Locate the cell with the specified text and output its (x, y) center coordinate. 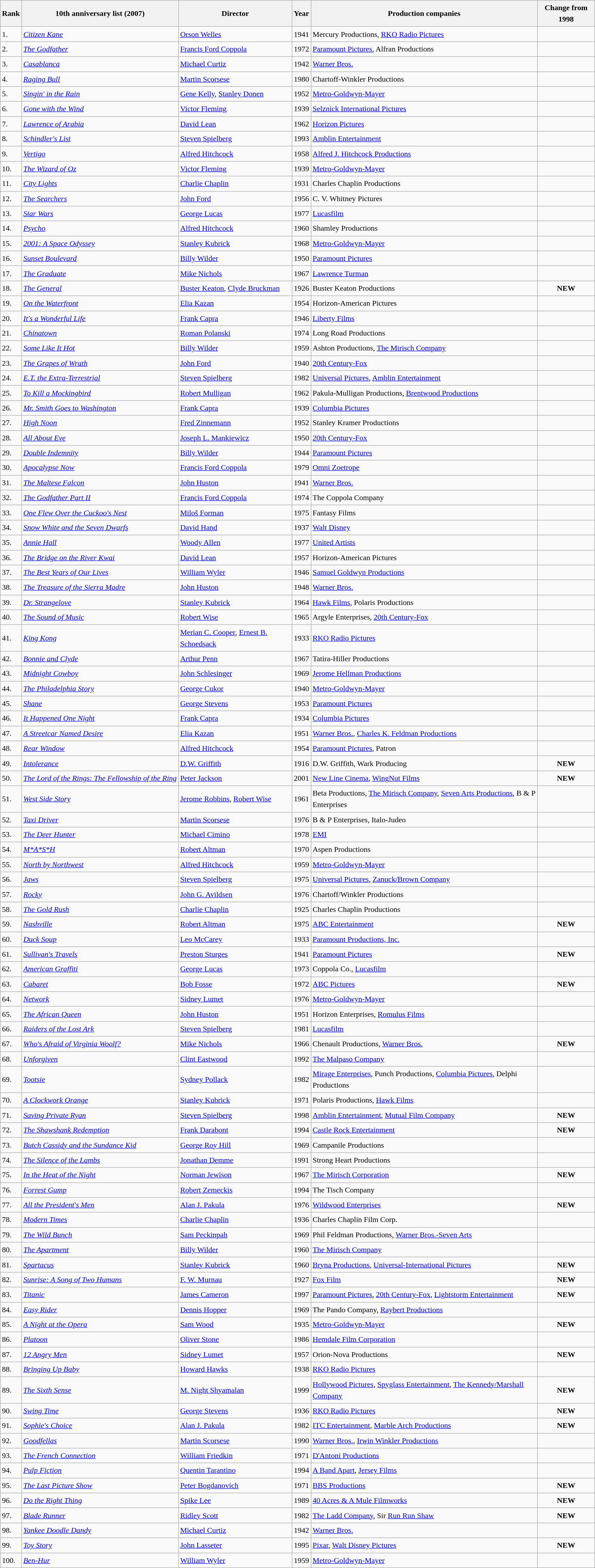
87. (11, 1354)
Alfred J. Hitchcock Productions (424, 154)
38. (11, 587)
1997 (301, 1294)
Orion-Nova Productions (424, 1354)
Paramount Pictures, Alfran Productions (424, 49)
A Band Apart, Jersey Films (424, 1470)
20. (11, 318)
84. (11, 1310)
D.W. Griffith, Wark Producing (424, 763)
13. (11, 214)
The Graduate (100, 273)
Frank Darabont (235, 1130)
Jonathan Demme (235, 1160)
To Kill a Mockingbird (100, 393)
91. (11, 1425)
1931 (301, 184)
62. (11, 969)
1998 (301, 1115)
Ben-Hur (100, 1560)
Buster Keaton, Clyde Bruckman (235, 288)
Change from 1998 (566, 13)
1937 (301, 527)
Bryna Productions, Universal-International Pictures (424, 1265)
Raging Bull (100, 79)
ITC Entertainment, Marble Arch Productions (424, 1425)
36. (11, 557)
The Apartment (100, 1250)
Easy Rider (100, 1310)
King Kong (100, 638)
81. (11, 1265)
The Ladd Company, Sir Run Run Shaw (424, 1516)
It Happened One Night (100, 719)
28. (11, 438)
69. (11, 1080)
98. (11, 1530)
The Godfather (100, 49)
42. (11, 658)
Universal Pictures, Zanuck/Brown Company (424, 879)
The Sixth Sense (100, 1390)
Fred Zinnemann (235, 423)
Sam Wood (235, 1324)
The Gold Rush (100, 909)
27. (11, 423)
M. Night Shyamalan (235, 1390)
Ashton Productions, The Mirisch Company (424, 348)
68. (11, 1059)
It's a Wonderful Life (100, 318)
1973 (301, 969)
Tootsie (100, 1080)
1999 (301, 1390)
Nashville (100, 924)
1926 (301, 288)
Mr. Smith Goes to Washington (100, 408)
The Coppola Company (424, 498)
Swing Time (100, 1411)
49. (11, 763)
F. W. Murnau (235, 1280)
Argyle Enterprises, 20th Century-Fox (424, 617)
Pixar, Walt Disney Pictures (424, 1545)
Chartoff-Winkler Productions (424, 79)
William Friedkin (235, 1456)
Jerome Hellman Productions (424, 674)
53. (11, 834)
High Noon (100, 423)
George Roy Hill (235, 1145)
David Hand (235, 527)
67. (11, 1044)
12 Angry Men (100, 1354)
Midnight Cowboy (100, 674)
74. (11, 1160)
Bonnie and Clyde (100, 658)
57. (11, 894)
Modern Times (100, 1220)
Leo McCarey (235, 939)
Horizon Enterprises, Romulus Films (424, 1014)
58. (11, 909)
51. (11, 799)
1948 (301, 587)
Pulp Fiction (100, 1470)
Sunset Boulevard (100, 259)
1927 (301, 1280)
Year (301, 13)
1944 (301, 453)
46. (11, 719)
86. (11, 1340)
18. (11, 288)
40. (11, 617)
85. (11, 1324)
Gene Kelly, Stanley Donen (235, 94)
Campanile Productions (424, 1145)
88. (11, 1369)
Chartoff/Winkler Productions (424, 894)
11. (11, 184)
American Graffiti (100, 969)
Clint Eastwood (235, 1059)
ABC Pictures (424, 984)
Mercury Productions, RKO Radio Pictures (424, 34)
Coppola Co., Lucasfilm (424, 969)
Citizen Kane (100, 34)
19. (11, 303)
Casablanca (100, 64)
Buster Keaton Productions (424, 288)
Fantasy Films (424, 513)
Samuel Goldwyn Productions (424, 573)
1935 (301, 1324)
48. (11, 749)
The Sound of Music (100, 617)
Do the Right Thing (100, 1500)
Jerome Robbins, Robert Wise (235, 799)
31. (11, 483)
1990 (301, 1441)
Production companies (424, 13)
33. (11, 513)
The Philadelphia Story (100, 689)
Tatira-Hiller Productions (424, 658)
The Pando Company, Raybert Productions (424, 1310)
The Mirisch Corporation (424, 1175)
Bringing Up Baby (100, 1369)
Hollywood Pictures, Spyglass Entertainment, The Kennedy/Marshall Company (424, 1390)
1953 (301, 703)
Norman Jewison (235, 1175)
32. (11, 498)
Aspen Productions (424, 850)
78. (11, 1220)
The Treasure of the Sierra Madre (100, 587)
61. (11, 954)
39. (11, 602)
92. (11, 1441)
Gone with the Wind (100, 109)
Sydney Pollack (235, 1080)
Saving Private Ryan (100, 1115)
Phil Feldman Productions, Warner Bros.-Seven Arts (424, 1235)
17. (11, 273)
Rocky (100, 894)
23. (11, 363)
Quentin Tarantino (235, 1470)
The French Connection (100, 1456)
Forrest Gump (100, 1190)
1978 (301, 834)
2001: A Space Odyssey (100, 243)
Hemdale Film Corporation (424, 1340)
The Godfather Part II (100, 498)
82. (11, 1280)
Some Like It Hot (100, 348)
35. (11, 543)
Spartacus (100, 1265)
Schindler's List (100, 139)
D.W. Griffith (235, 763)
Sam Peckinpah (235, 1235)
6. (11, 109)
Titanic (100, 1294)
41. (11, 638)
26. (11, 408)
Charles Chaplin Film Corp. (424, 1220)
25. (11, 393)
1968 (301, 243)
Cabaret (100, 984)
Paramount Pictures, 20th Century-Fox, Lightstorm Entertainment (424, 1294)
1986 (301, 1340)
Paramount Pictures, Patron (424, 749)
Apocalypse Now (100, 468)
Annie Hall (100, 543)
Sunrise: A Song of Two Humans (100, 1280)
1938 (301, 1369)
The Deer Hunter (100, 834)
75. (11, 1175)
James Cameron (235, 1294)
1992 (301, 1059)
Dennis Hopper (235, 1310)
On the Waterfront (100, 303)
1970 (301, 850)
14. (11, 229)
The Grapes of Wrath (100, 363)
1958 (301, 154)
Double Indemnity (100, 453)
United Artists (424, 543)
89. (11, 1390)
West Side Story (100, 799)
The General (100, 288)
E.T. the Extra-Terrestrial (100, 378)
The Wild Bunch (100, 1235)
1965 (301, 617)
The Silence of the Lambs (100, 1160)
Liberty Films (424, 318)
A Clockwork Orange (100, 1100)
55. (11, 864)
79. (11, 1235)
16. (11, 259)
97. (11, 1516)
Fox Film (424, 1280)
12. (11, 199)
Peter Bogdanovich (235, 1486)
22. (11, 348)
In the Heat of the Night (100, 1175)
95. (11, 1486)
George Cukor (235, 689)
10th anniversary list (2007) (100, 13)
Singin' in the Rain (100, 94)
1981 (301, 1029)
John Lasseter (235, 1545)
34. (11, 527)
100. (11, 1560)
Strong Heart Productions (424, 1160)
Yankee Doodle Dandy (100, 1530)
Joseph L. Mankiewicz (235, 438)
Star Wars (100, 214)
Bob Fosse (235, 984)
Shane (100, 703)
D'Antoni Productions (424, 1456)
Beta Productions, The Mirisch Company, Seven Arts Productions, B & P Enterprises (424, 799)
1925 (301, 909)
80. (11, 1250)
47. (11, 733)
60. (11, 939)
Long Road Productions (424, 333)
Lawrence of Arabia (100, 124)
Chinatown (100, 333)
Sullivan's Travels (100, 954)
BBS Productions (424, 1486)
4. (11, 79)
66. (11, 1029)
56. (11, 879)
Psycho (100, 229)
Warner Bros., Charles K. Feldman Productions (424, 733)
1989 (301, 1500)
37. (11, 573)
Taxi Driver (100, 820)
90. (11, 1411)
Spike Lee (235, 1500)
1964 (301, 602)
Robert Mulligan (235, 393)
50. (11, 778)
Lawrence Turman (424, 273)
Sophie's Choice (100, 1425)
Omni Zoetrope (424, 468)
John Schlesinger (235, 674)
The Bridge on the River Kwai (100, 557)
Howard Hawks (235, 1369)
70. (11, 1100)
Mirage Enterprises, Punch Productions, Columbia Pictures, Delphi Productions (424, 1080)
John G. Avildsen (235, 894)
Paramount Productions, Inc. (424, 939)
93. (11, 1456)
All About Eve (100, 438)
1979 (301, 468)
1. (11, 34)
ABC Entertainment (424, 924)
1995 (301, 1545)
Butch Cassidy and the Sundance Kid (100, 1145)
29. (11, 453)
Universal Pictures, Amblin Entertainment (424, 378)
59. (11, 924)
The Best Years of Our Lives (100, 573)
1991 (301, 1160)
44. (11, 689)
30. (11, 468)
83. (11, 1294)
94. (11, 1470)
Dr. Strangelove (100, 602)
Polaris Productions, Hawk Films (424, 1100)
Warner Bros., Irwin Winkler Productions (424, 1441)
24. (11, 378)
Director (235, 13)
Unforgiven (100, 1059)
Amblin Entertainment, Mutual Film Company (424, 1115)
Oliver Stone (235, 1340)
Arthur Penn (235, 658)
EMI (424, 834)
Pakula-Mulligan Productions, Brentwood Productions (424, 393)
Selznick International Pictures (424, 109)
Orson Welles (235, 34)
76. (11, 1190)
The African Queen (100, 1014)
77. (11, 1205)
Robert Zemeckis (235, 1190)
1956 (301, 199)
72. (11, 1130)
7. (11, 124)
1916 (301, 763)
Snow White and the Seven Dwarfs (100, 527)
Blade Runner (100, 1516)
8. (11, 139)
40 Acres & A Mule Filmworks (424, 1500)
9. (11, 154)
Miloš Forman (235, 513)
54. (11, 850)
Michael Cimino (235, 834)
A Streetcar Named Desire (100, 733)
Castle Rock Entertainment (424, 1130)
New Line Cinema, WingNut Films (424, 778)
2001 (301, 778)
43. (11, 674)
52. (11, 820)
The Mirisch Company (424, 1250)
All the President's Men (100, 1205)
Amblin Entertainment (424, 139)
Rank (11, 13)
45. (11, 703)
15. (11, 243)
The Searchers (100, 199)
The Malpaso Company (424, 1059)
Goodfellas (100, 1441)
3. (11, 64)
Horizon Pictures (424, 124)
Who's Afraid of Virginia Woolf? (100, 1044)
65. (11, 1014)
Roman Polanski (235, 333)
The Maltese Falcon (100, 483)
99. (11, 1545)
Robert Wise (235, 617)
64. (11, 999)
2. (11, 49)
Network (100, 999)
Jaws (100, 879)
73. (11, 1145)
Chenault Productions, Warner Bros. (424, 1044)
The Last Picture Show (100, 1486)
Hawk Films, Polaris Productions (424, 602)
One Flew Over the Cuckoo's Nest (100, 513)
Intolerance (100, 763)
1980 (301, 79)
21. (11, 333)
1993 (301, 139)
B & P Enterprises, Italo-Judeo (424, 820)
1934 (301, 719)
1966 (301, 1044)
The Lord of the Rings: The Fellowship of the Ring (100, 778)
The Wizard of Oz (100, 168)
Vertigo (100, 154)
Wildwood Enterprises (424, 1205)
City Lights (100, 184)
Woody Allen (235, 543)
Ridley Scott (235, 1516)
Toy Story (100, 1545)
10. (11, 168)
71. (11, 1115)
North by Northwest (100, 864)
M*A*S*H (100, 850)
The Tisch Company (424, 1190)
Merian C. Cooper, Ernest B. Schoedsack (235, 638)
1961 (301, 799)
Rear Window (100, 749)
Preston Sturges (235, 954)
Stanley Kramer Productions (424, 423)
5. (11, 94)
Shamley Productions (424, 229)
Walt Disney (424, 527)
A Night at the Opera (100, 1324)
Duck Soup (100, 939)
Platoon (100, 1340)
Raiders of the Lost Ark (100, 1029)
96. (11, 1500)
C. V. Whitney Pictures (424, 199)
The Shawshank Redemption (100, 1130)
Peter Jackson (235, 778)
63. (11, 984)
